Provide the [x, y] coordinate of the cell's center where the given text is located.  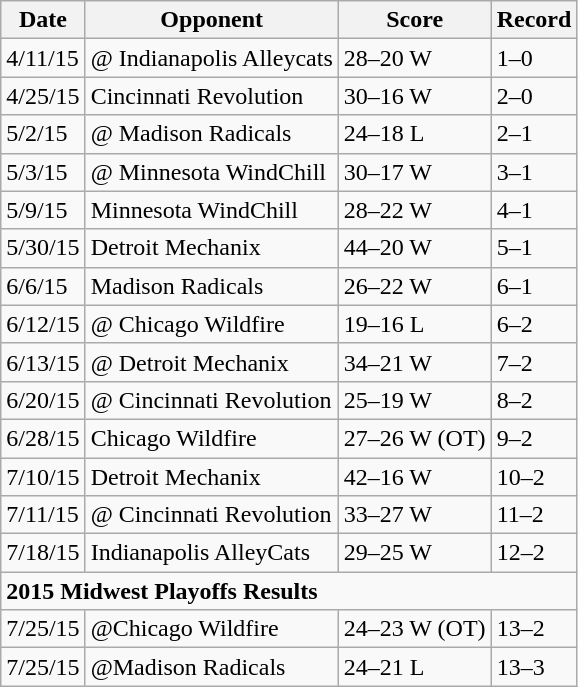
@ Detroit Mechanix [212, 362]
5/2/15 [43, 134]
7/18/15 [43, 553]
6/13/15 [43, 362]
13–3 [534, 667]
Opponent [212, 20]
Indianapolis AlleyCats [212, 553]
@ Indianapolis Alleycats [212, 58]
4/11/15 [43, 58]
19–16 L [414, 324]
Madison Radicals [212, 286]
13–2 [534, 629]
Chicago Wildfire [212, 438]
6/28/15 [43, 438]
4/25/15 [43, 96]
Cincinnati Revolution [212, 96]
27–26 W (OT) [414, 438]
24–21 L [414, 667]
28–20 W [414, 58]
5/30/15 [43, 248]
7–2 [534, 362]
3–1 [534, 172]
Record [534, 20]
12–2 [534, 553]
30–16 W [414, 96]
25–19 W [414, 400]
44–20 W [414, 248]
5/9/15 [43, 210]
Date [43, 20]
11–2 [534, 515]
@Chicago Wildfire [212, 629]
6/20/15 [43, 400]
6/6/15 [43, 286]
@ Madison Radicals [212, 134]
@ Minnesota WindChill [212, 172]
@Madison Radicals [212, 667]
7/11/15 [43, 515]
24–18 L [414, 134]
7/10/15 [43, 477]
28–22 W [414, 210]
6–1 [534, 286]
Minnesota WindChill [212, 210]
6/12/15 [43, 324]
4–1 [534, 210]
34–21 W [414, 362]
24–23 W (OT) [414, 629]
2–0 [534, 96]
10–2 [534, 477]
6–2 [534, 324]
30–17 W [414, 172]
1–0 [534, 58]
2–1 [534, 134]
8–2 [534, 400]
29–25 W [414, 553]
Score [414, 20]
42–16 W [414, 477]
2015 Midwest Playoffs Results [289, 591]
26–22 W [414, 286]
5–1 [534, 248]
9–2 [534, 438]
5/3/15 [43, 172]
33–27 W [414, 515]
@ Chicago Wildfire [212, 324]
